Scan for the cell matching the given text and deliver its [X, Y] coordinate at center. 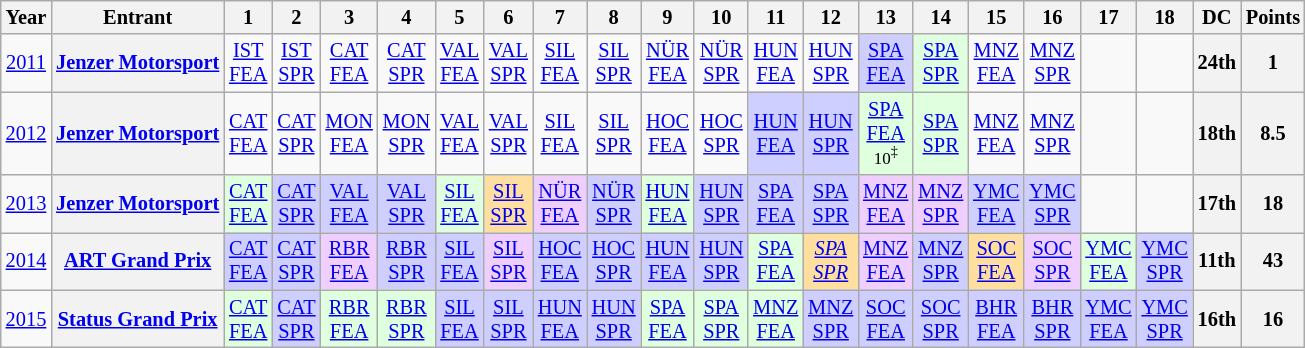
8 [614, 17]
BHRSPR [1052, 319]
18th [1217, 134]
Points [1273, 17]
2012 [26, 134]
8.5 [1273, 134]
17th [1217, 203]
ART Grand Prix [138, 261]
10 [721, 17]
SPAFEA10‡ [886, 134]
5 [460, 17]
13 [886, 17]
14 [940, 17]
2015 [26, 319]
ISTSPR [296, 63]
11th [1217, 261]
MONSPR [406, 134]
11 [776, 17]
12 [830, 17]
16th [1217, 319]
2014 [26, 261]
MONFEA [348, 134]
2 [296, 17]
15 [996, 17]
6 [508, 17]
3 [348, 17]
2013 [26, 203]
9 [668, 17]
7 [560, 17]
Year [26, 17]
24th [1217, 63]
43 [1273, 261]
4 [406, 17]
DC [1217, 17]
Entrant [138, 17]
ISTFEA [248, 63]
Status Grand Prix [138, 319]
2011 [26, 63]
BHRFEA [996, 319]
17 [1108, 17]
